Scan for the cell matching the given text and deliver its (x, y) coordinate at center. 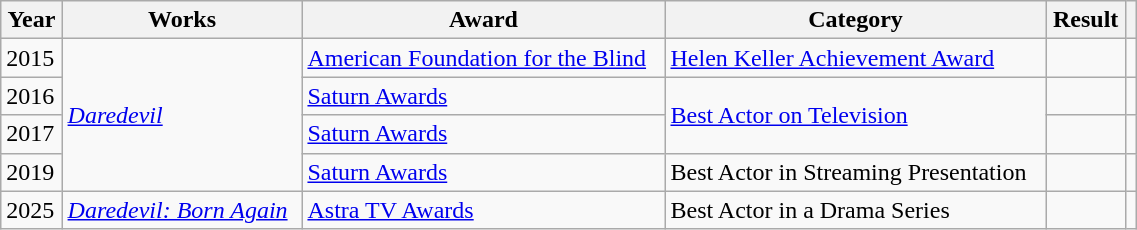
Best Actor on Television (856, 115)
Astra TV Awards (484, 210)
Result (1086, 20)
Best Actor in a Drama Series (856, 210)
Best Actor in Streaming Presentation (856, 172)
2016 (32, 96)
Year (32, 20)
2015 (32, 58)
Helen Keller Achievement Award (856, 58)
Works (182, 20)
Daredevil: Born Again (182, 210)
2019 (32, 172)
American Foundation for the Blind (484, 58)
2025 (32, 210)
Award (484, 20)
Category (856, 20)
2017 (32, 134)
Daredevil (182, 115)
